Pinpoint the cell where the given text exists, returning its [x, y] midpoint coordinate. 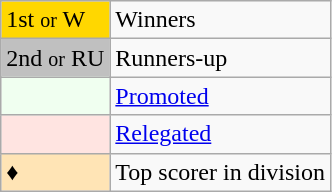
♦ [56, 172]
Relegated [220, 134]
Top scorer in division [220, 172]
Runners-up [220, 58]
2nd or RU [56, 58]
Winners [220, 20]
1st or W [56, 20]
Promoted [220, 96]
